From the cell containing the given text, extract its center point as [x, y] coordinate. 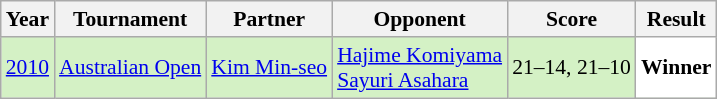
21–14, 21–10 [572, 68]
Australian Open [130, 68]
Result [676, 19]
Winner [676, 68]
Kim Min-seo [269, 68]
Hajime Komiyama Sayuri Asahara [420, 68]
Tournament [130, 19]
Opponent [420, 19]
Partner [269, 19]
Score [572, 19]
Year [28, 19]
2010 [28, 68]
